Scan for the cell matching the given text and deliver its [X, Y] coordinate at center. 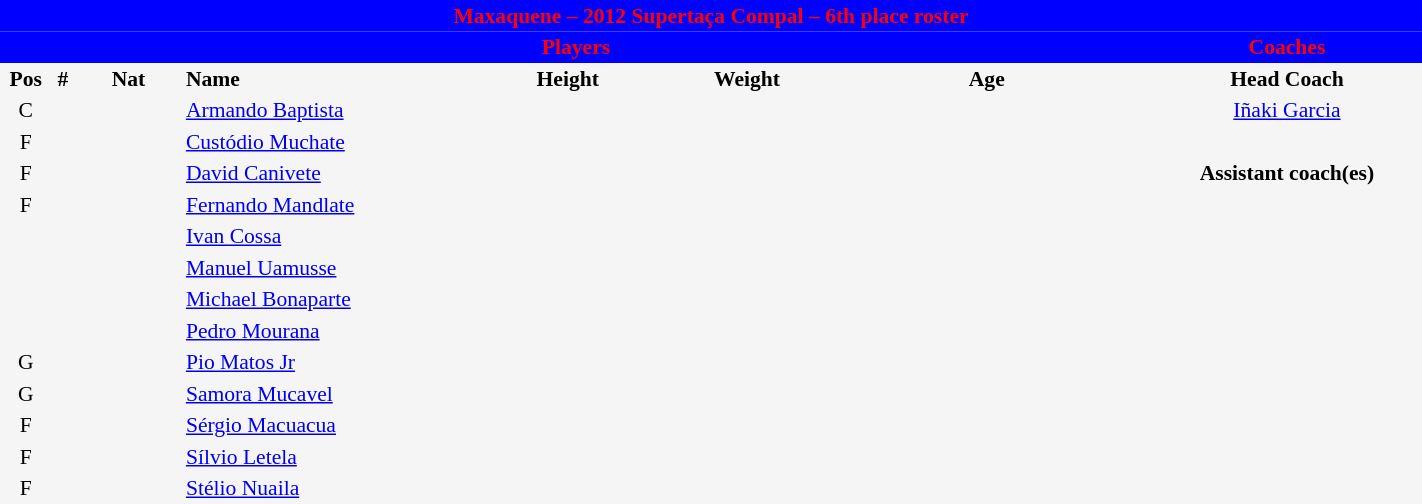
Name [323, 79]
Sílvio Letela [323, 457]
Age [987, 79]
Pio Matos Jr [323, 362]
Stélio Nuaila [323, 488]
Custódio Muchate [323, 142]
David Canivete [323, 174]
Height [568, 79]
Sérgio Macuacua [323, 426]
Weight [746, 79]
Pos [26, 79]
Head Coach [1287, 79]
Manuel Uamusse [323, 268]
Fernando Mandlate [323, 205]
Ivan Cossa [323, 236]
C [26, 110]
Armando Baptista [323, 110]
Players [576, 48]
Maxaquene – 2012 Supertaça Compal – 6th place roster [711, 16]
Nat [128, 79]
Michael Bonaparte [323, 300]
Assistant coach(es) [1287, 174]
Iñaki Garcia [1287, 110]
Coaches [1287, 48]
Pedro Mourana [323, 331]
Samora Mucavel [323, 394]
# [64, 79]
